Scan for the cell matching the given text and deliver its (x, y) coordinate at center. 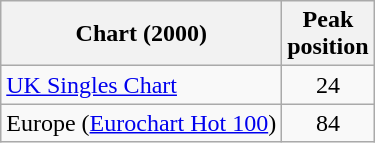
UK Singles Chart (142, 85)
Chart (2000) (142, 34)
24 (328, 85)
Peakposition (328, 34)
84 (328, 123)
Europe (Eurochart Hot 100) (142, 123)
